Determine the (x, y) coordinate at the center of the cell enclosing the given text.  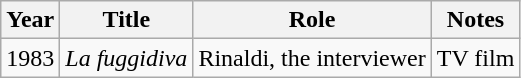
Year (30, 20)
Title (126, 20)
Role (312, 20)
TV film (476, 58)
Rinaldi, the interviewer (312, 58)
1983 (30, 58)
Notes (476, 20)
La fuggidiva (126, 58)
